Locate the cell with the specified text and output its (x, y) center coordinate. 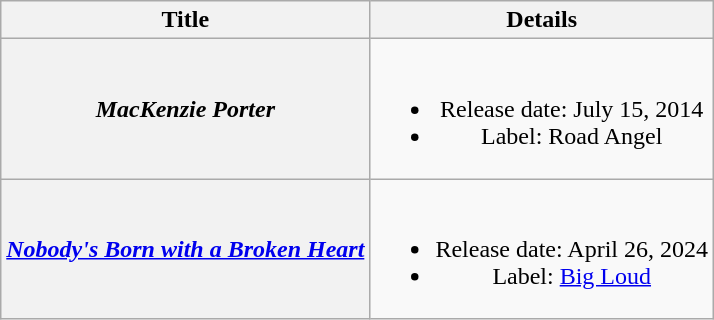
Release date: April 26, 2024Label: Big Loud (542, 249)
MacKenzie Porter (186, 109)
Details (542, 20)
Nobody's Born with a Broken Heart (186, 249)
Release date: July 15, 2014Label: Road Angel (542, 109)
Title (186, 20)
